Return the (X, Y) coordinate for the center point of the cell that contains the specified text.  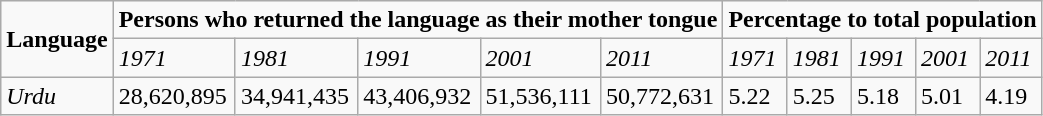
4.19 (1011, 96)
5.22 (755, 96)
5.01 (948, 96)
34,941,435 (296, 96)
28,620,895 (174, 96)
Urdu (57, 96)
51,536,111 (540, 96)
5.18 (883, 96)
Percentage to total population (882, 20)
43,406,932 (419, 96)
5.25 (819, 96)
Persons who returned the language as their mother tongue (418, 20)
50,772,631 (662, 96)
Language (57, 39)
